For the text-containing cell, return its midpoint in [X, Y] coordinate format. 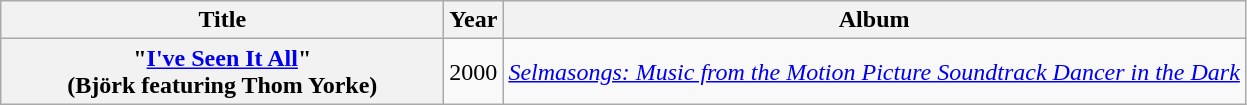
"I've Seen It All"(Björk featuring Thom Yorke) [222, 72]
Title [222, 20]
2000 [474, 72]
Selmasongs: Music from the Motion Picture Soundtrack Dancer in the Dark [874, 72]
Year [474, 20]
Album [874, 20]
